Capture the cell that displays the provided text and extract its [x, y] central coordinate. 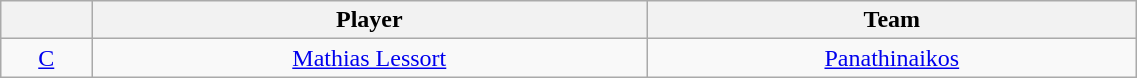
Panathinaikos [892, 58]
C [46, 58]
Team [892, 20]
Mathias Lessort [370, 58]
Player [370, 20]
